Find where the given text appears and provide that cell's center as (X, Y) coordinate. 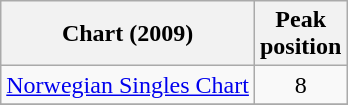
8 (300, 85)
Peakposition (300, 34)
Chart (2009) (128, 34)
Norwegian Singles Chart (128, 85)
